Identify which cell holds the provided text, then report its (x, y) central coordinate. 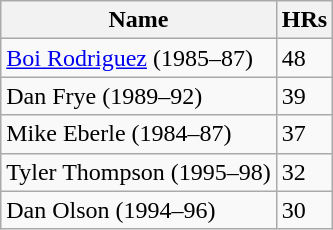
Dan Olson (1994–96) (139, 210)
HRs (304, 20)
Name (139, 20)
48 (304, 58)
Dan Frye (1989–92) (139, 96)
32 (304, 172)
37 (304, 134)
Mike Eberle (1984–87) (139, 134)
39 (304, 96)
Tyler Thompson (1995–98) (139, 172)
30 (304, 210)
Boi Rodriguez (1985–87) (139, 58)
